Provide the (x, y) coordinate of the cell's center where the given text is located.  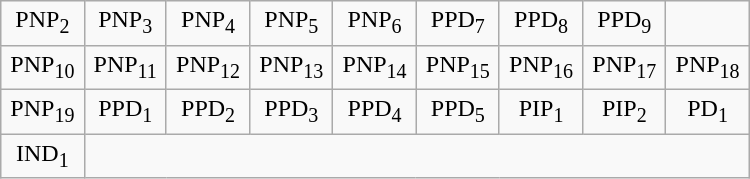
PNP19 (42, 111)
PNP14 (374, 67)
PPD7 (458, 23)
PNP13 (292, 67)
PNP15 (458, 67)
PNP4 (208, 23)
PNP6 (374, 23)
PNP3 (125, 23)
PNP11 (125, 67)
PPD5 (458, 111)
PPD9 (624, 23)
PD1 (708, 111)
PNP10 (42, 67)
PNP12 (208, 67)
PPD1 (125, 111)
PIP2 (624, 111)
PNP17 (624, 67)
PPD8 (540, 23)
PNP18 (708, 67)
PNP16 (540, 67)
PNP5 (292, 23)
PPD4 (374, 111)
PNP2 (42, 23)
PPD3 (292, 111)
IND1 (42, 156)
PPD2 (208, 111)
PIP1 (540, 111)
